Return the (X, Y) coordinate for the center point of the cell that contains the specified text.  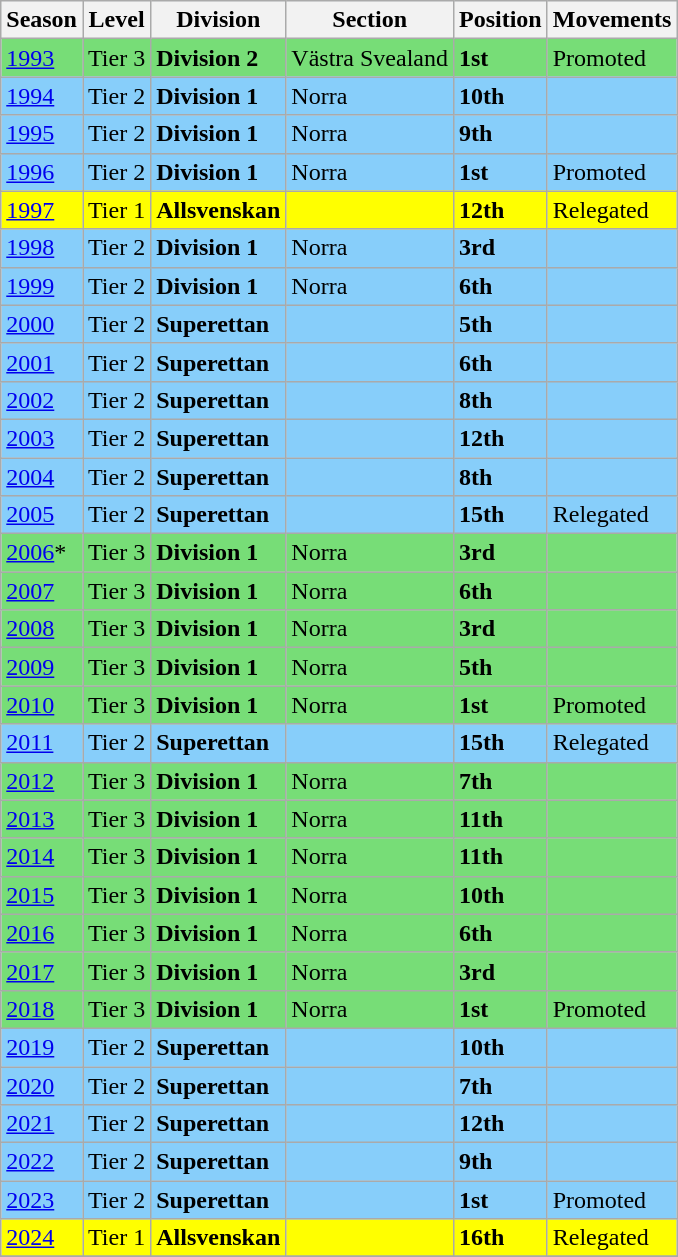
2000 (42, 324)
2009 (42, 667)
2021 (42, 1124)
2020 (42, 1085)
Division (218, 20)
Västra Svealand (370, 58)
2019 (42, 1047)
Season (42, 20)
2018 (42, 1009)
2004 (42, 477)
Section (370, 20)
1998 (42, 248)
2011 (42, 743)
2002 (42, 400)
2013 (42, 819)
2010 (42, 705)
2008 (42, 629)
2005 (42, 515)
2017 (42, 971)
Position (500, 20)
2015 (42, 895)
2001 (42, 362)
Level (116, 20)
2022 (42, 1162)
1999 (42, 286)
1994 (42, 96)
Movements (612, 20)
2007 (42, 591)
2016 (42, 933)
2012 (42, 781)
1997 (42, 210)
2024 (42, 1238)
1996 (42, 172)
Division 2 (218, 58)
2006* (42, 553)
16th (500, 1238)
2003 (42, 438)
2014 (42, 857)
1993 (42, 58)
1995 (42, 134)
2023 (42, 1200)
